From the cell containing the given text, extract its center point as (x, y) coordinate. 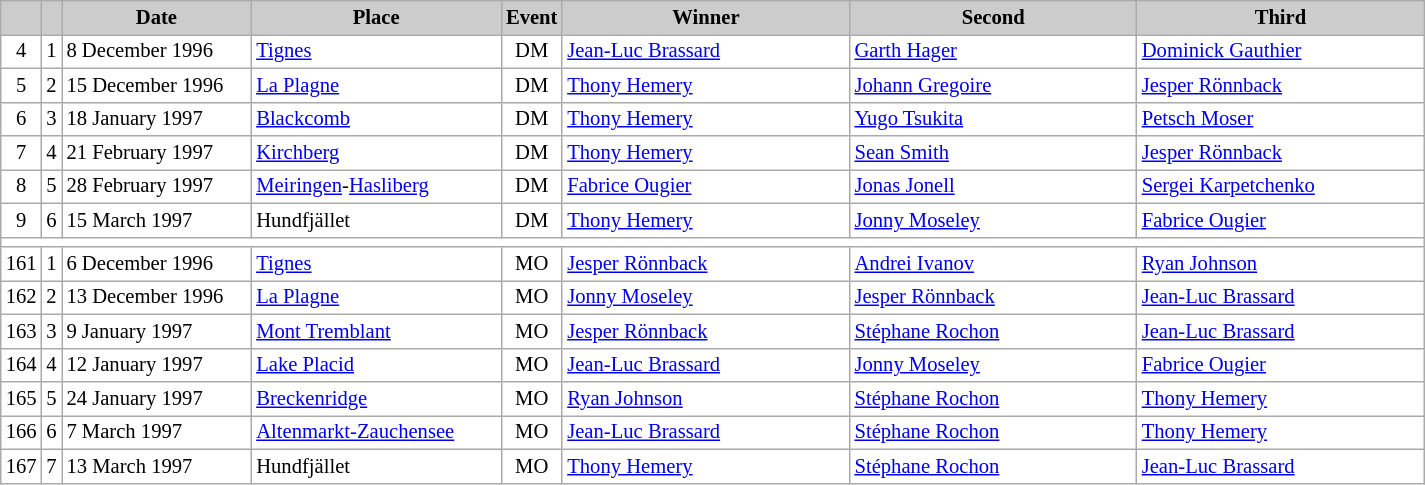
Altenmarkt-Zauchensee (376, 432)
Yugo Tsukita (994, 119)
162 (22, 297)
Second (994, 17)
6 December 1996 (157, 263)
Jonas Jonell (994, 186)
167 (22, 466)
9 (22, 220)
Garth Hager (994, 51)
Date (157, 17)
165 (22, 399)
Andrei Ivanov (994, 263)
Sergei Karpetchenko (1280, 186)
Lake Placid (376, 365)
Sean Smith (994, 153)
164 (22, 365)
12 January 1997 (157, 365)
Meiringen-Hasliberg (376, 186)
18 January 1997 (157, 119)
13 March 1997 (157, 466)
Petsch Moser (1280, 119)
Event (532, 17)
9 January 1997 (157, 331)
8 December 1996 (157, 51)
24 January 1997 (157, 399)
21 February 1997 (157, 153)
15 December 1996 (157, 85)
Place (376, 17)
15 March 1997 (157, 220)
163 (22, 331)
8 (22, 186)
Mont Tremblant (376, 331)
28 February 1997 (157, 186)
13 December 1996 (157, 297)
Breckenridge (376, 399)
7 March 1997 (157, 432)
Johann Gregoire (994, 85)
Dominick Gauthier (1280, 51)
166 (22, 432)
Third (1280, 17)
Winner (706, 17)
161 (22, 263)
Kirchberg (376, 153)
Blackcomb (376, 119)
